For the text-containing cell, return its midpoint in (x, y) coordinate format. 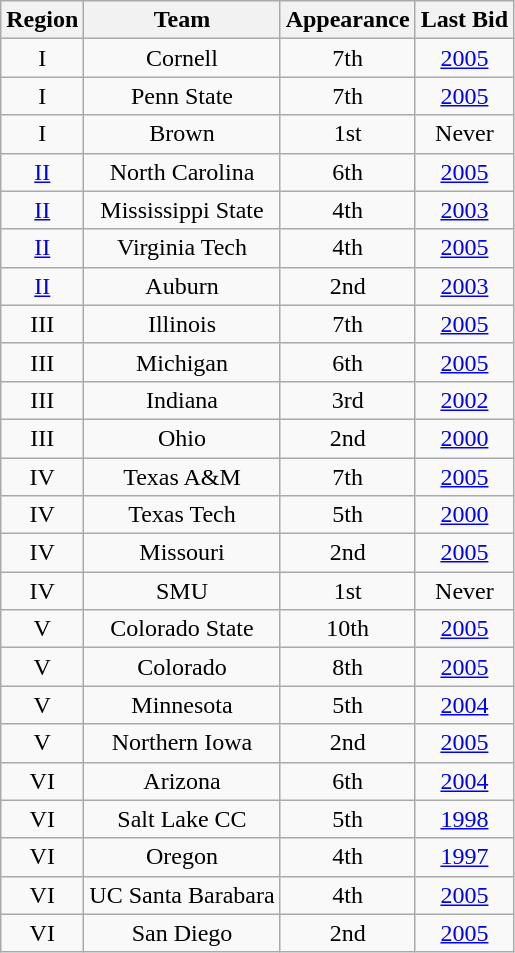
3rd (348, 400)
Virginia Tech (182, 248)
Texas Tech (182, 515)
Colorado (182, 667)
Salt Lake CC (182, 819)
Northern Iowa (182, 743)
SMU (182, 591)
Oregon (182, 857)
Mississippi State (182, 210)
2002 (464, 400)
10th (348, 629)
Minnesota (182, 705)
Michigan (182, 362)
1997 (464, 857)
Auburn (182, 286)
Team (182, 20)
Region (42, 20)
Brown (182, 134)
UC Santa Barabara (182, 895)
Indiana (182, 400)
Illinois (182, 324)
8th (348, 667)
Texas A&M (182, 477)
Appearance (348, 20)
Arizona (182, 781)
Cornell (182, 58)
Last Bid (464, 20)
San Diego (182, 933)
Colorado State (182, 629)
North Carolina (182, 172)
Penn State (182, 96)
Ohio (182, 438)
Missouri (182, 553)
1998 (464, 819)
